Pinpoint the cell where the given text exists, returning its [x, y] midpoint coordinate. 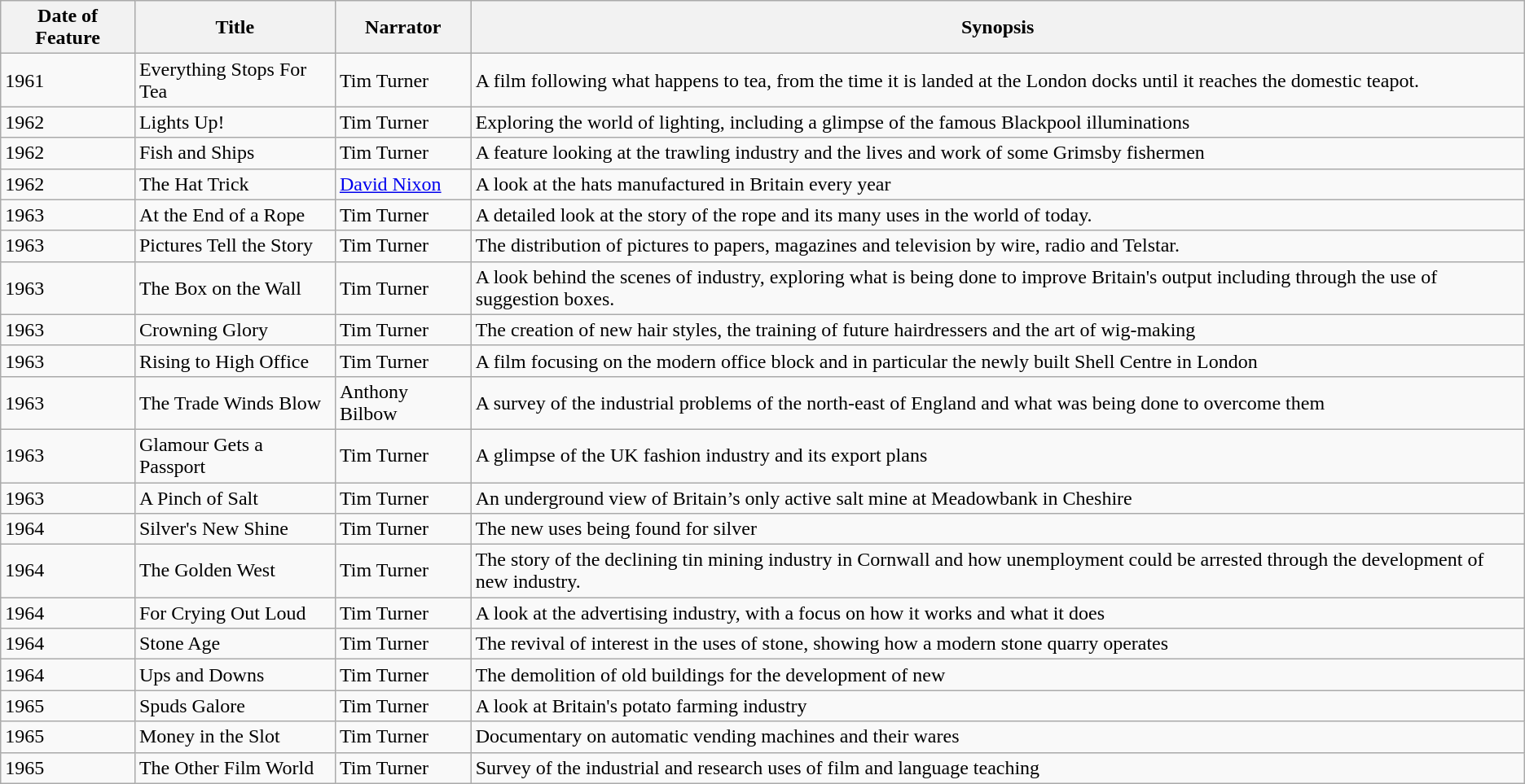
An underground view of Britain’s only active salt mine at Meadowbank in Cheshire [997, 497]
Survey of the industrial and research uses of film and language teaching [997, 768]
A detailed look at the story of the rope and its many uses in the world of today. [997, 215]
David Nixon [402, 184]
A Pinch of Salt [235, 497]
The Box on the Wall [235, 288]
A survey of the industrial problems of the north-east of England and what was being done to overcome them [997, 402]
The story of the declining tin mining industry in Cornwall and how unemployment could be arrested through the development of new industry. [997, 572]
Lights Up! [235, 122]
Synopsis [997, 28]
The revival of interest in the uses of stone, showing how a modern stone quarry operates [997, 644]
A look at the advertising industry, with a focus on how it works and what it does [997, 613]
1961 [68, 80]
Silver's New Shine [235, 529]
A film following what happens to tea, from the time it is landed at the London docks until it reaches the domestic teapot. [997, 80]
The Other Film World [235, 768]
The Trade Winds Blow [235, 402]
Anthony Bilbow [402, 402]
Date of Feature [68, 28]
Title [235, 28]
Spuds Galore [235, 706]
At the End of a Rope [235, 215]
Pictures Tell the Story [235, 246]
Ups and Downs [235, 675]
For Crying Out Loud [235, 613]
Documentary on automatic vending machines and their wares [997, 737]
A look at the hats manufactured in Britain every year [997, 184]
Glamour Gets a Passport [235, 456]
A film focusing on the modern office block and in particular the newly built Shell Centre in London [997, 361]
A feature looking at the trawling industry and the lives and work of some Grimsby fishermen [997, 153]
The Golden West [235, 572]
A look behind the scenes of industry, exploring what is being done to improve Britain's output including through the use of suggestion boxes. [997, 288]
Fish and Ships [235, 153]
The distribution of pictures to papers, magazines and television by wire, radio and Telstar. [997, 246]
Everything Stops For Tea [235, 80]
Exploring the world of lighting, including a glimpse of the famous Blackpool illuminations [997, 122]
Narrator [402, 28]
A look at Britain's potato farming industry [997, 706]
A glimpse of the UK fashion industry and its export plans [997, 456]
The new uses being found for silver [997, 529]
The Hat Trick [235, 184]
Rising to High Office [235, 361]
Stone Age [235, 644]
Money in the Slot [235, 737]
Crowning Glory [235, 330]
The demolition of old buildings for the development of new [997, 675]
The creation of new hair styles, the training of future hairdressers and the art of wig-making [997, 330]
